Capture the cell that displays the provided text and extract its [X, Y] central coordinate. 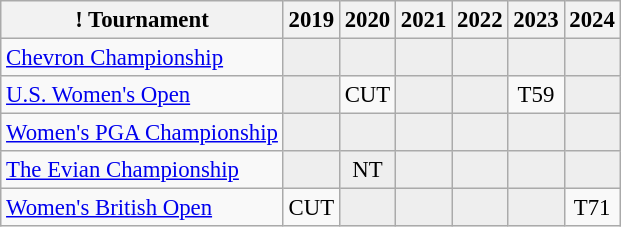
2022 [480, 20]
Women's British Open [142, 208]
The Evian Championship [142, 170]
Chevron Championship [142, 58]
! Tournament [142, 20]
2019 [311, 20]
U.S. Women's Open [142, 95]
NT [367, 170]
2020 [367, 20]
T71 [592, 208]
T59 [536, 95]
2024 [592, 20]
2023 [536, 20]
2021 [424, 20]
Women's PGA Championship [142, 133]
